Return (x, y) of the center of cell containing provided text 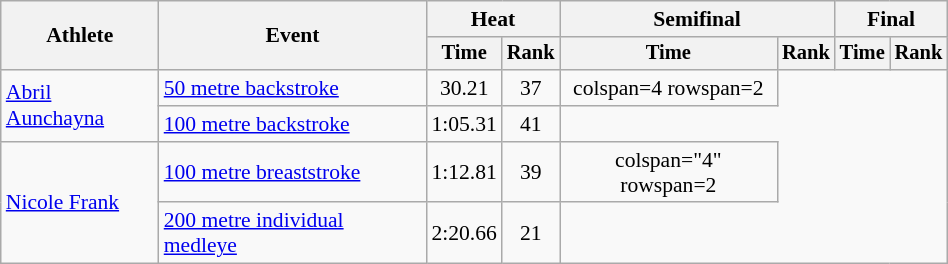
41 (531, 124)
Heat (492, 19)
Abril Aunchayna (80, 106)
colspan="4" rowspan=2 (669, 172)
2:20.66 (464, 234)
1:05.31 (464, 124)
Athlete (80, 36)
39 (531, 172)
30.21 (464, 88)
100 metre breaststroke (293, 172)
50 metre backstroke (293, 88)
Nicole Frank (80, 203)
100 metre backstroke (293, 124)
1:12.81 (464, 172)
Event (293, 36)
Semifinal (698, 19)
21 (531, 234)
Final (892, 19)
37 (531, 88)
colspan=4 rowspan=2 (669, 88)
200 metre individual medleye (293, 234)
